Return the (x, y) coordinate for the center point of the cell that contains the specified text.  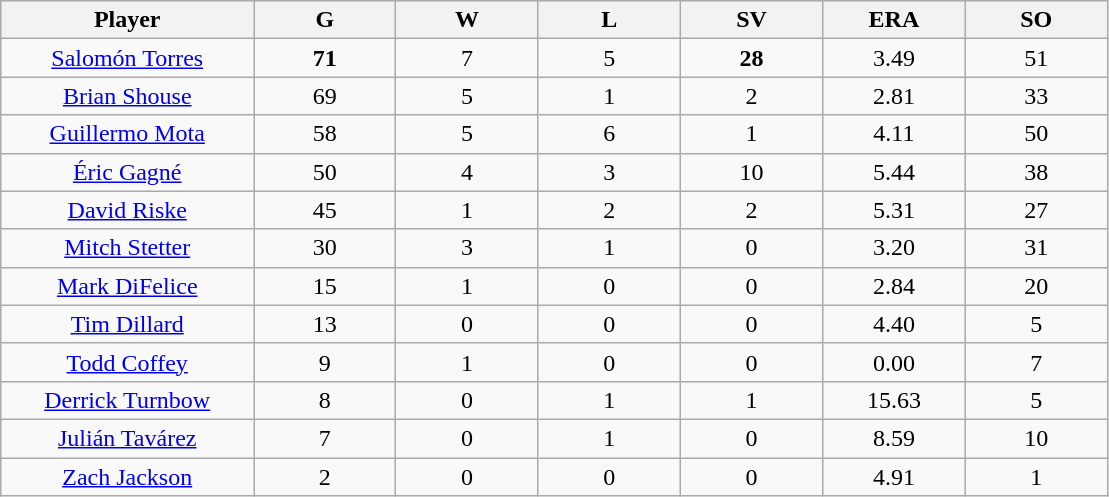
Todd Coffey (128, 362)
69 (325, 96)
Tim Dillard (128, 324)
David Riske (128, 210)
8.59 (894, 438)
Éric Gagné (128, 172)
20 (1036, 286)
0.00 (894, 362)
Julián Tavárez (128, 438)
2.84 (894, 286)
31 (1036, 248)
5.44 (894, 172)
33 (1036, 96)
ERA (894, 20)
SV (751, 20)
4.40 (894, 324)
Salomón Torres (128, 58)
4.91 (894, 477)
71 (325, 58)
51 (1036, 58)
SO (1036, 20)
Guillermo Mota (128, 134)
5.31 (894, 210)
3.20 (894, 248)
13 (325, 324)
27 (1036, 210)
58 (325, 134)
8 (325, 400)
Derrick Turnbow (128, 400)
W (467, 20)
L (609, 20)
Player (128, 20)
2.81 (894, 96)
30 (325, 248)
15.63 (894, 400)
G (325, 20)
38 (1036, 172)
Zach Jackson (128, 477)
15 (325, 286)
9 (325, 362)
28 (751, 58)
4.11 (894, 134)
3.49 (894, 58)
Brian Shouse (128, 96)
45 (325, 210)
Mitch Stetter (128, 248)
Mark DiFelice (128, 286)
4 (467, 172)
6 (609, 134)
